For the text-containing cell, return its midpoint in [X, Y] coordinate format. 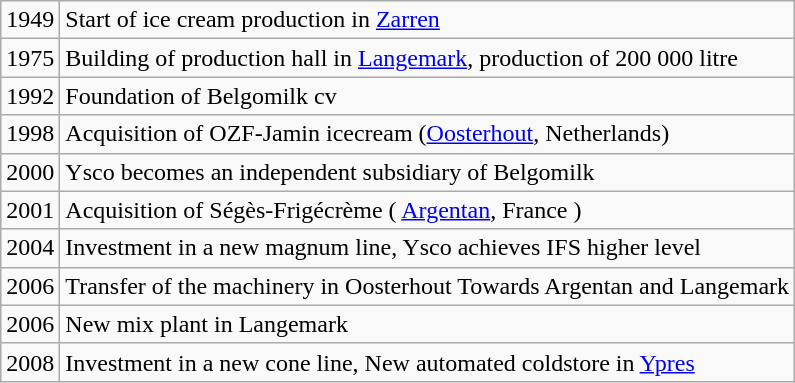
New mix plant in Langemark [428, 324]
Acquisition of Ségès-Frigécrème ( Argentan, France ) [428, 210]
Transfer of the machinery in Oosterhout Towards Argentan and Langemark [428, 286]
2001 [30, 210]
1998 [30, 134]
Investment in a new magnum line, Ysco achieves IFS higher level [428, 248]
2000 [30, 172]
1992 [30, 96]
Acquisition of OZF-Jamin icecream (Oosterhout, Netherlands) [428, 134]
Start of ice cream production in Zarren [428, 20]
Ysco becomes an independent subsidiary of Belgomilk [428, 172]
Investment in a new cone line, New automated coldstore in Ypres [428, 362]
Foundation of Belgomilk cv [428, 96]
2004 [30, 248]
1949 [30, 20]
2008 [30, 362]
Building of production hall in Langemark, production of 200 000 litre [428, 58]
1975 [30, 58]
